Return the [x, y] coordinate for the center point of the cell that contains the specified text.  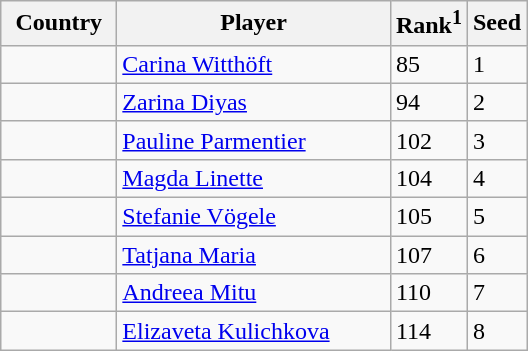
110 [428, 293]
Country [59, 24]
6 [496, 255]
8 [496, 331]
Seed [496, 24]
102 [428, 140]
94 [428, 102]
Andreea Mitu [254, 293]
1 [496, 64]
5 [496, 217]
Carina Witthöft [254, 64]
105 [428, 217]
104 [428, 178]
Player [254, 24]
7 [496, 293]
Stefanie Vögele [254, 217]
Rank1 [428, 24]
85 [428, 64]
4 [496, 178]
Tatjana Maria [254, 255]
3 [496, 140]
Zarina Diyas [254, 102]
2 [496, 102]
Pauline Parmentier [254, 140]
Magda Linette [254, 178]
114 [428, 331]
107 [428, 255]
Elizaveta Kulichkova [254, 331]
